Locate the cell with the specified text and output its (X, Y) center coordinate. 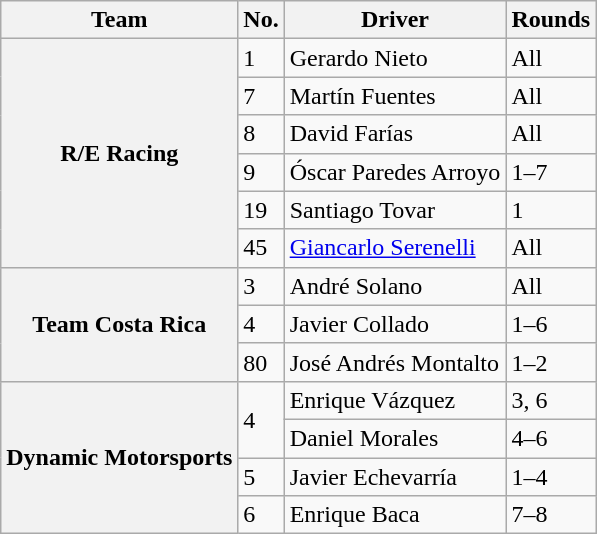
7 (261, 96)
Javier Collado (395, 324)
3, 6 (551, 400)
9 (261, 172)
Driver (395, 20)
1–6 (551, 324)
7–8 (551, 515)
Enrique Vázquez (395, 400)
4–6 (551, 438)
Daniel Morales (395, 438)
Rounds (551, 20)
80 (261, 362)
Enrique Baca (395, 515)
6 (261, 515)
David Farías (395, 134)
1–2 (551, 362)
Team (120, 20)
Javier Echevarría (395, 477)
45 (261, 248)
1–7 (551, 172)
Dynamic Motorsports (120, 457)
Giancarlo Serenelli (395, 248)
5 (261, 477)
No. (261, 20)
Santiago Tovar (395, 210)
19 (261, 210)
André Solano (395, 286)
Gerardo Nieto (395, 58)
R/E Racing (120, 153)
8 (261, 134)
Martín Fuentes (395, 96)
3 (261, 286)
Óscar Paredes Arroyo (395, 172)
1–4 (551, 477)
Team Costa Rica (120, 324)
José Andrés Montalto (395, 362)
